Capture the cell that displays the provided text and extract its (x, y) central coordinate. 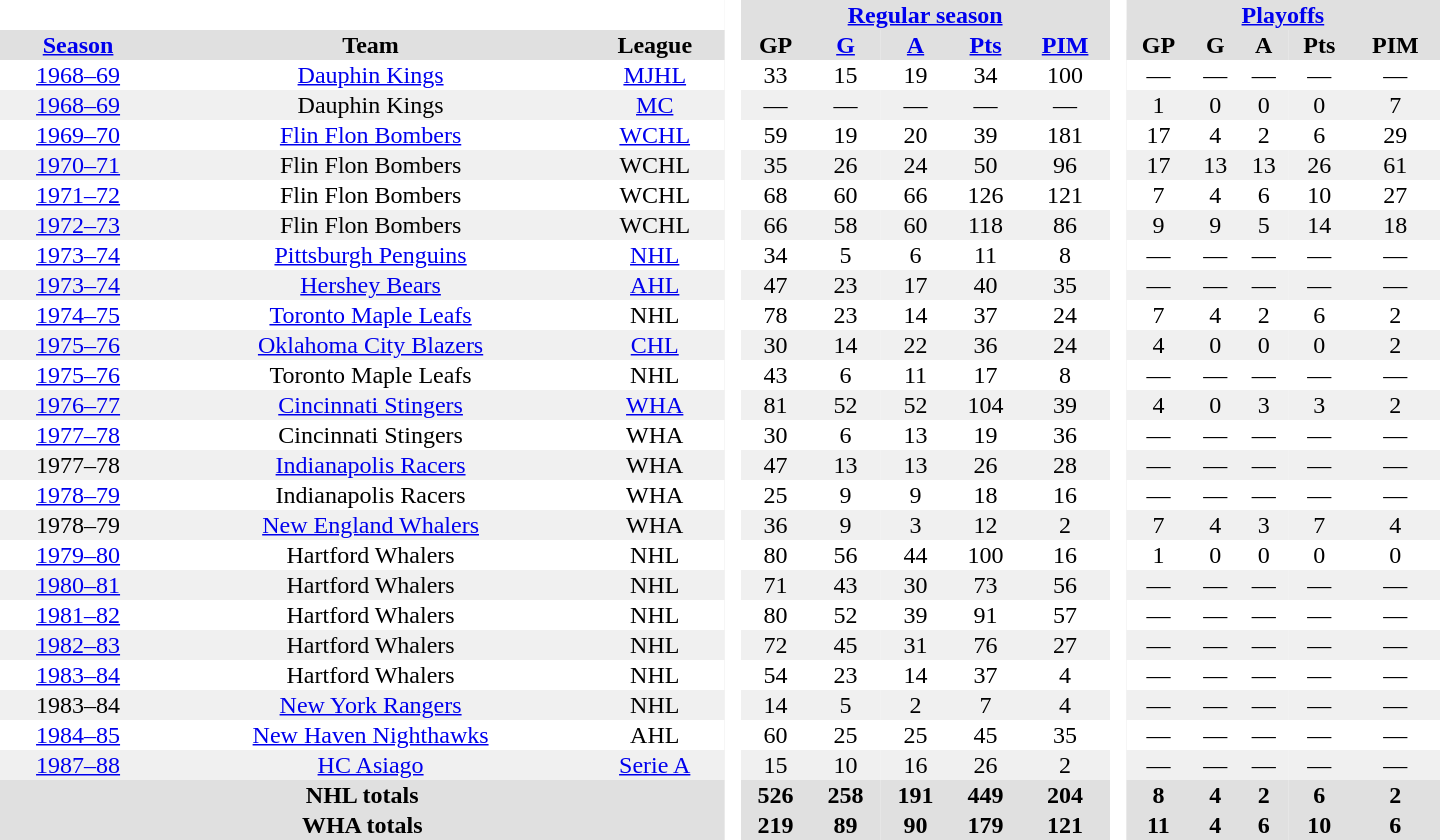
Pittsburgh Penguins (370, 255)
1984–85 (78, 735)
68 (776, 195)
86 (1066, 225)
54 (776, 675)
12 (986, 525)
204 (1066, 795)
57 (1066, 615)
MJHL (654, 75)
New York Rangers (370, 705)
Playoffs (1283, 15)
1981–82 (78, 615)
MC (654, 105)
1974–75 (78, 315)
72 (776, 645)
CHL (654, 345)
1972–73 (78, 225)
258 (846, 795)
104 (986, 405)
1987–88 (78, 765)
59 (776, 135)
81 (776, 405)
28 (1066, 465)
50 (986, 165)
96 (1066, 165)
Regular season (926, 15)
58 (846, 225)
73 (986, 585)
31 (916, 645)
126 (986, 195)
1982–83 (78, 645)
1979–80 (78, 555)
NHL totals (362, 795)
HC Asiago (370, 765)
20 (916, 135)
219 (776, 825)
1971–72 (78, 195)
91 (986, 615)
179 (986, 825)
78 (776, 315)
526 (776, 795)
71 (776, 585)
22 (916, 345)
40 (986, 285)
1969–70 (78, 135)
1980–81 (78, 585)
29 (1396, 135)
33 (776, 75)
New Haven Nighthawks (370, 735)
44 (916, 555)
League (654, 45)
1976–77 (78, 405)
New England Whalers (370, 525)
89 (846, 825)
Oklahoma City Blazers (370, 345)
76 (986, 645)
191 (916, 795)
WHA totals (362, 825)
1970–71 (78, 165)
90 (916, 825)
Serie A (654, 765)
Team (370, 45)
Season (78, 45)
449 (986, 795)
61 (1396, 165)
118 (986, 225)
Hershey Bears (370, 285)
181 (1066, 135)
